Find where the given text appears and provide that cell's center as [x, y] coordinate. 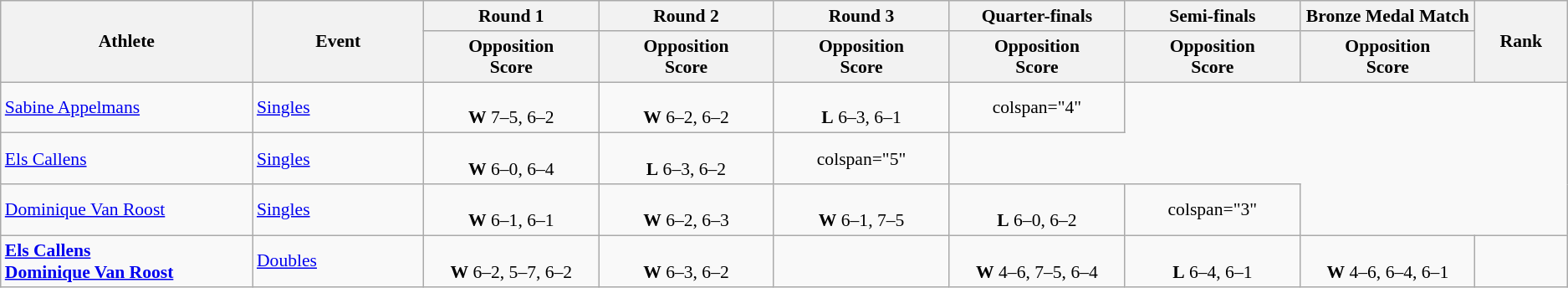
W 6–2, 6–2 [686, 107]
Event [338, 42]
Els CallensDominique Van Roost [127, 261]
Rank [1521, 42]
W 6–1, 6–1 [512, 209]
W 4–6, 7–5, 6–4 [1037, 261]
L 6–3, 6–1 [861, 107]
colspan="3" [1213, 209]
Round 2 [686, 16]
W 7–5, 6–2 [512, 107]
L 6–0, 6–2 [1037, 209]
W 6–1, 7–5 [861, 209]
Athlete [127, 42]
L 6–4, 6–1 [1213, 261]
Doubles [338, 261]
W 4–6, 6–4, 6–1 [1388, 261]
colspan="5" [861, 159]
Els Callens [127, 159]
Bronze Medal Match [1388, 16]
Dominique Van Roost [127, 209]
L 6–3, 6–2 [686, 159]
Round 1 [512, 16]
W 6–0, 6–4 [512, 159]
Sabine Appelmans [127, 107]
W 6–3, 6–2 [686, 261]
W 6–2, 6–3 [686, 209]
Semi-finals [1213, 16]
colspan="4" [1037, 107]
Quarter-finals [1037, 16]
W 6–2, 5–7, 6–2 [512, 261]
Round 3 [861, 16]
